Find where the given text appears and provide that cell's center as (X, Y) coordinate. 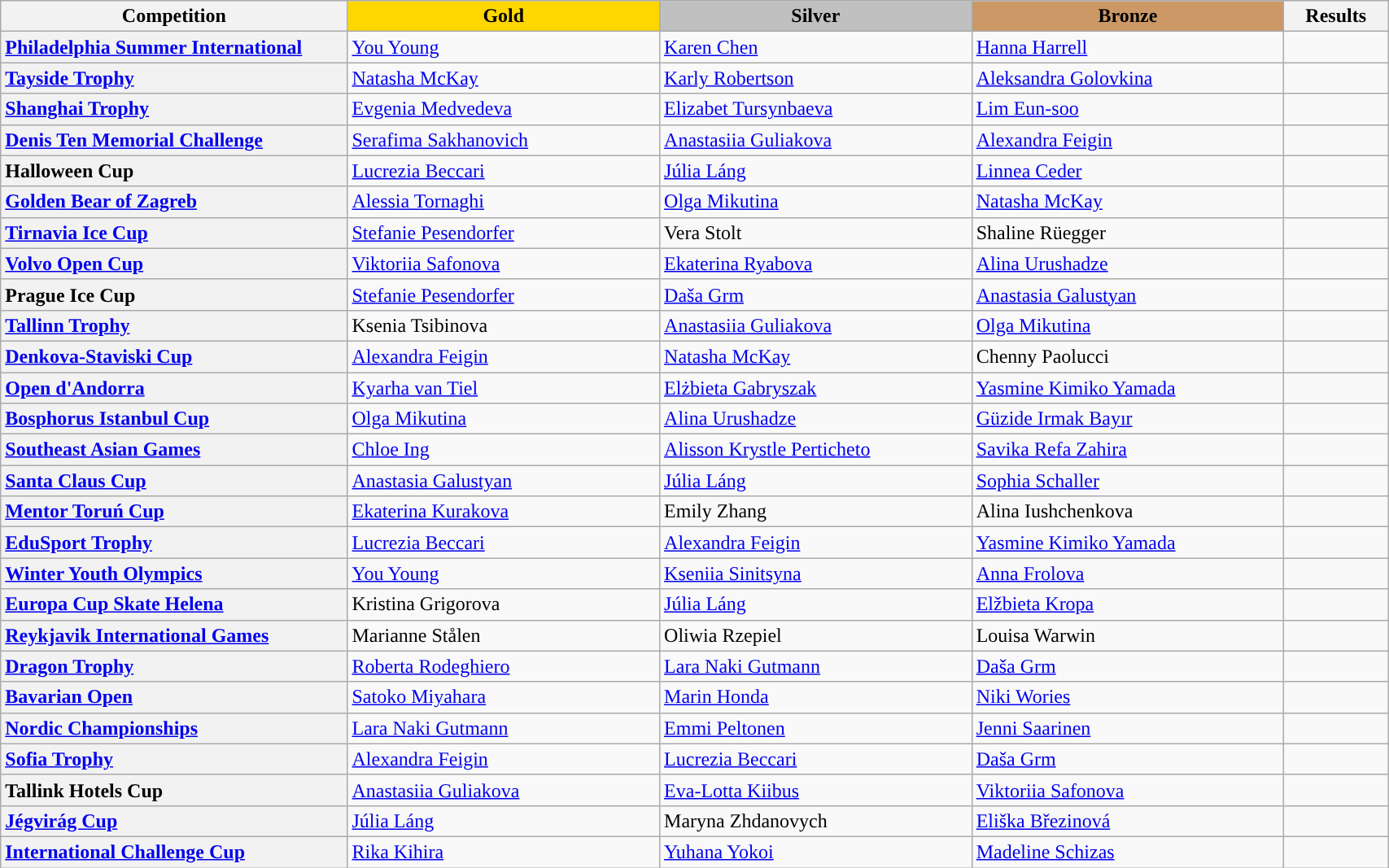
Savika Refa Zahira (1128, 450)
Chenny Paolucci (1128, 356)
Competition (174, 16)
Tayside Trophy (174, 78)
Shaline Rüegger (1128, 233)
Jenni Saarinen (1128, 728)
Güzide Irmak Bayır (1128, 419)
Alisson Krystle Perticheto (816, 450)
Maryna Zhdanovych (816, 821)
Elżbieta Gabryszak (816, 388)
Golden Bear of Zagreb (174, 202)
Sofia Trophy (174, 759)
Gold (504, 16)
Karen Chen (816, 47)
Bavarian Open (174, 697)
Alessia Tornaghi (504, 202)
Denkova-Staviski Cup (174, 356)
Tirnavia Ice Cup (174, 233)
Yuhana Yokoi (816, 852)
Rika Kihira (504, 852)
Linnea Ceder (1128, 171)
Southeast Asian Games (174, 450)
Reykjavik International Games (174, 635)
Elizabet Tursynbaeva (816, 109)
Lim Eun-soo (1128, 109)
Oliwia Rzepiel (816, 635)
Hanna Harrell (1128, 47)
Aleksandra Golovkina (1128, 78)
Louisa Warwin (1128, 635)
Winter Youth Olympics (174, 574)
EduSport Trophy (174, 543)
Jégvirág Cup (174, 821)
Serafima Sakhanovich (504, 140)
International Challenge Cup (174, 852)
Alina Iushchenkova (1128, 512)
Karly Robertson (816, 78)
Ekaterina Ryabova (816, 264)
Volvo Open Cup (174, 264)
Europa Cup Skate Helena (174, 604)
Ekaterina Kurakova (504, 512)
Madeline Schizas (1128, 852)
Halloween Cup (174, 171)
Tallink Hotels Cup (174, 790)
Emily Zhang (816, 512)
Mentor Toruń Cup (174, 512)
Evgenia Medvedeva (504, 109)
Kristina Grigorova (504, 604)
Eliška Březinová (1128, 821)
Open d'Andorra (174, 388)
Prague Ice Cup (174, 294)
Marianne Stålen (504, 635)
Niki Wories (1128, 697)
Roberta Rodeghiero (504, 666)
Shanghai Trophy (174, 109)
Silver (816, 16)
Results (1336, 16)
Santa Claus Cup (174, 481)
Kseniia Sinitsyna (816, 574)
Philadelphia Summer International (174, 47)
Dragon Trophy (174, 666)
Kyarha van Tiel (504, 388)
Elžbieta Kropa (1128, 604)
Ksenia Tsibinova (504, 325)
Chloe Ing (504, 450)
Satoko Miyahara (504, 697)
Marin Honda (816, 697)
Sophia Schaller (1128, 481)
Eva-Lotta Kiibus (816, 790)
Vera Stolt (816, 233)
Bronze (1128, 16)
Nordic Championships (174, 728)
Tallinn Trophy (174, 325)
Anna Frolova (1128, 574)
Bosphorus Istanbul Cup (174, 419)
Denis Ten Memorial Challenge (174, 140)
Emmi Peltonen (816, 728)
